Return the (x, y) coordinate for the center point of the cell that contains the specified text.  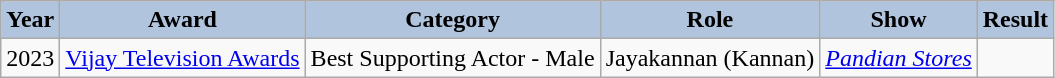
2023 (30, 58)
Best Supporting Actor - Male (452, 58)
Role (710, 20)
Result (1015, 20)
Award (182, 20)
Jayakannan (Kannan) (710, 58)
Category (452, 20)
Vijay Television Awards (182, 58)
Show (899, 20)
Year (30, 20)
Pandian Stores (899, 58)
